Search for the cell housing the specified text and yield its [X, Y] center coordinate. 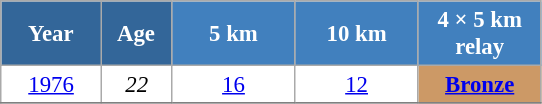
Bronze [480, 85]
10 km [356, 34]
1976 [52, 85]
16 [234, 85]
Year [52, 34]
22 [136, 85]
4 × 5 km relay [480, 34]
12 [356, 85]
Age [136, 34]
5 km [234, 34]
